For the text-containing cell, return its midpoint in (X, Y) coordinate format. 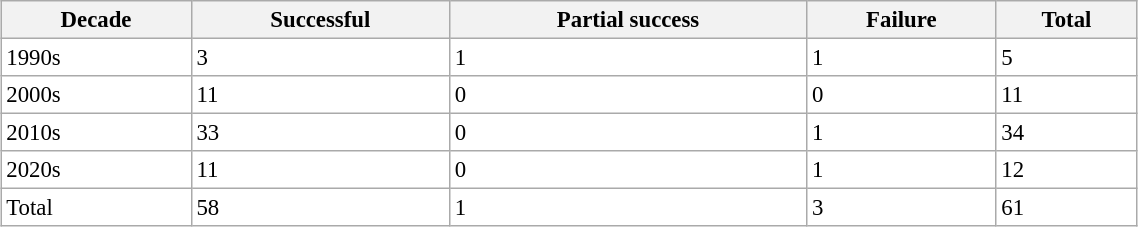
5 (1066, 58)
2010s (96, 133)
1990s (96, 58)
33 (320, 133)
58 (320, 208)
Decade (96, 20)
61 (1066, 208)
2020s (96, 170)
12 (1066, 170)
Partial success (628, 20)
Successful (320, 20)
2000s (96, 95)
Failure (902, 20)
34 (1066, 133)
